Output the [X, Y] coordinate of the center of the cell containing the given text.  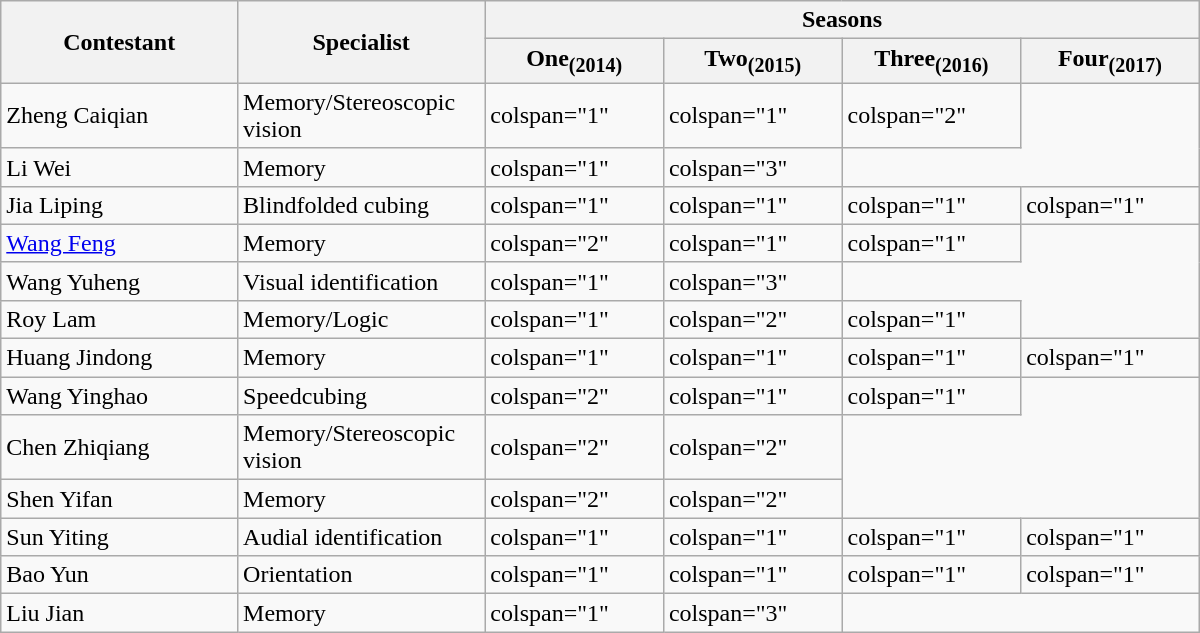
Huang Jindong [120, 358]
Three(2016) [932, 61]
Liu Jian [120, 613]
Orientation [362, 575]
Jia Liping [120, 205]
Sun Yiting [120, 537]
Two(2015) [752, 61]
Bao Yun [120, 575]
Contestant [120, 42]
Shen Yifan [120, 499]
Wang Feng [120, 243]
Specialist [362, 42]
Visual identification [362, 281]
Speedcubing [362, 396]
Li Wei [120, 167]
Wang Yuheng [120, 281]
One(2014) [574, 61]
Wang Yinghao [120, 396]
Seasons [842, 20]
Audial identification [362, 537]
Chen Zhiqiang [120, 448]
Zheng Caiqian [120, 116]
Blindfolded cubing [362, 205]
Memory/Logic [362, 319]
Roy Lam [120, 319]
Four(2017) [1110, 61]
